Pinpoint the cell where the given text exists, returning its (x, y) midpoint coordinate. 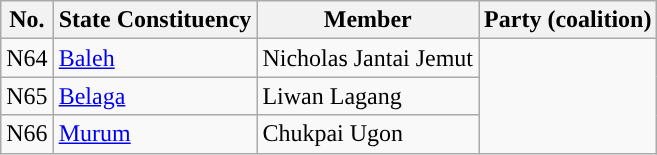
N65 (27, 96)
Liwan Lagang (368, 96)
No. (27, 20)
Belaga (155, 96)
Member (368, 20)
N64 (27, 58)
Party (coalition) (568, 20)
State Constituency (155, 20)
Nicholas Jantai Jemut (368, 58)
Chukpai Ugon (368, 134)
N66 (27, 134)
Baleh (155, 58)
Murum (155, 134)
